Identify which cell holds the provided text, then report its [X, Y] central coordinate. 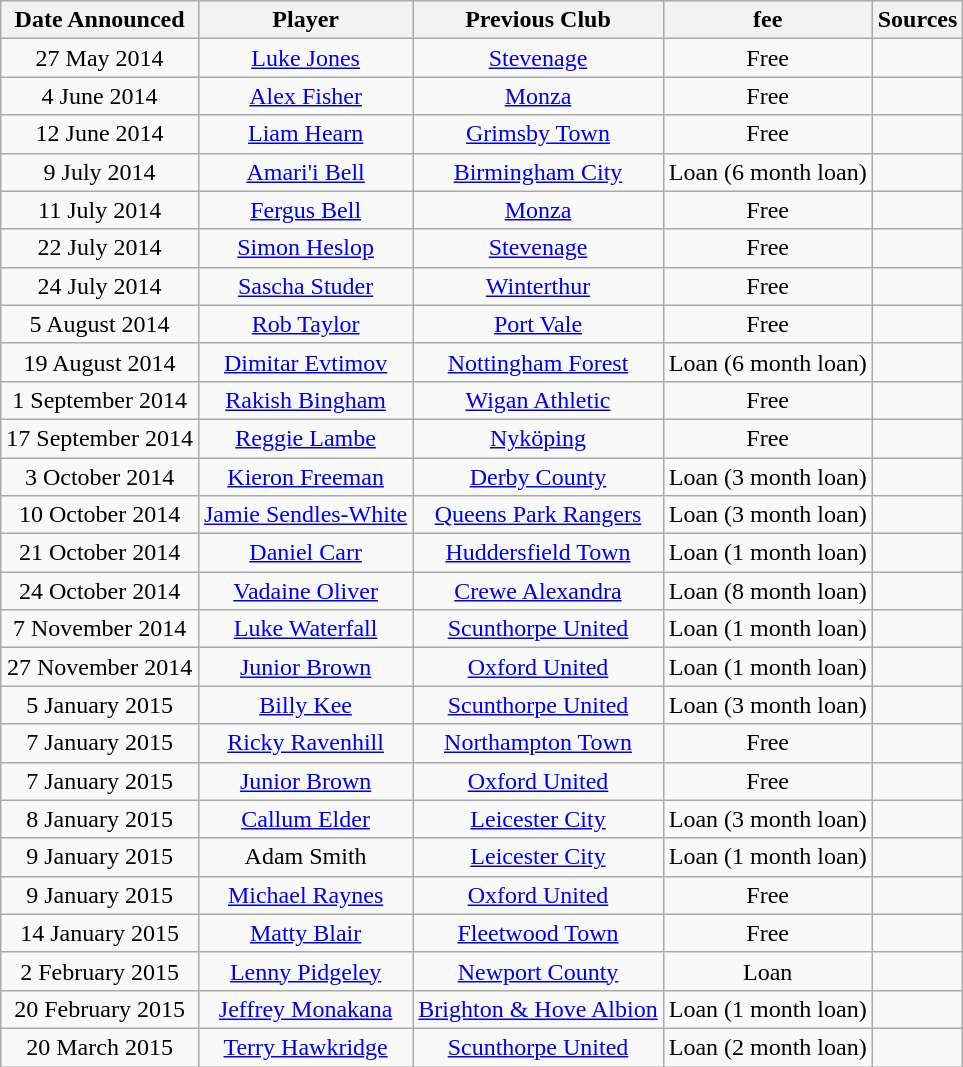
5 January 2015 [100, 705]
10 October 2014 [100, 515]
24 October 2014 [100, 591]
Luke Waterfall [305, 629]
11 July 2014 [100, 210]
Player [305, 20]
Fergus Bell [305, 210]
4 June 2014 [100, 96]
Huddersfield Town [538, 553]
Port Vale [538, 324]
Date Announced [100, 20]
Newport County [538, 971]
3 October 2014 [100, 477]
Matty Blair [305, 933]
Michael Raynes [305, 895]
21 October 2014 [100, 553]
12 June 2014 [100, 134]
24 July 2014 [100, 286]
1 September 2014 [100, 400]
Lenny Pidgeley [305, 971]
Loan (2 month loan) [768, 1047]
22 July 2014 [100, 248]
Loan [768, 971]
Jamie Sendles-White [305, 515]
5 August 2014 [100, 324]
Birmingham City [538, 172]
Nottingham Forest [538, 362]
Daniel Carr [305, 553]
Luke Jones [305, 58]
Terry Hawkridge [305, 1047]
27 November 2014 [100, 667]
Sources [918, 20]
Winterthur [538, 286]
Amari'i Bell [305, 172]
fee [768, 20]
Sascha Studer [305, 286]
Derby County [538, 477]
Brighton & Hove Albion [538, 1009]
Vadaine Oliver [305, 591]
Loan (8 month loan) [768, 591]
Rakish Bingham [305, 400]
Billy Kee [305, 705]
Liam Hearn [305, 134]
Northampton Town [538, 743]
Rob Taylor [305, 324]
14 January 2015 [100, 933]
Adam Smith [305, 857]
20 February 2015 [100, 1009]
27 May 2014 [100, 58]
7 November 2014 [100, 629]
Kieron Freeman [305, 477]
Dimitar Evtimov [305, 362]
Alex Fisher [305, 96]
Simon Heslop [305, 248]
Queens Park Rangers [538, 515]
Jeffrey Monakana [305, 1009]
20 March 2015 [100, 1047]
Previous Club [538, 20]
Callum Elder [305, 819]
8 January 2015 [100, 819]
Ricky Ravenhill [305, 743]
Crewe Alexandra [538, 591]
17 September 2014 [100, 438]
Fleetwood Town [538, 933]
Grimsby Town [538, 134]
Reggie Lambe [305, 438]
9 July 2014 [100, 172]
19 August 2014 [100, 362]
2 February 2015 [100, 971]
Nyköping [538, 438]
Wigan Athletic [538, 400]
